Return (x, y) of the center of cell containing provided text 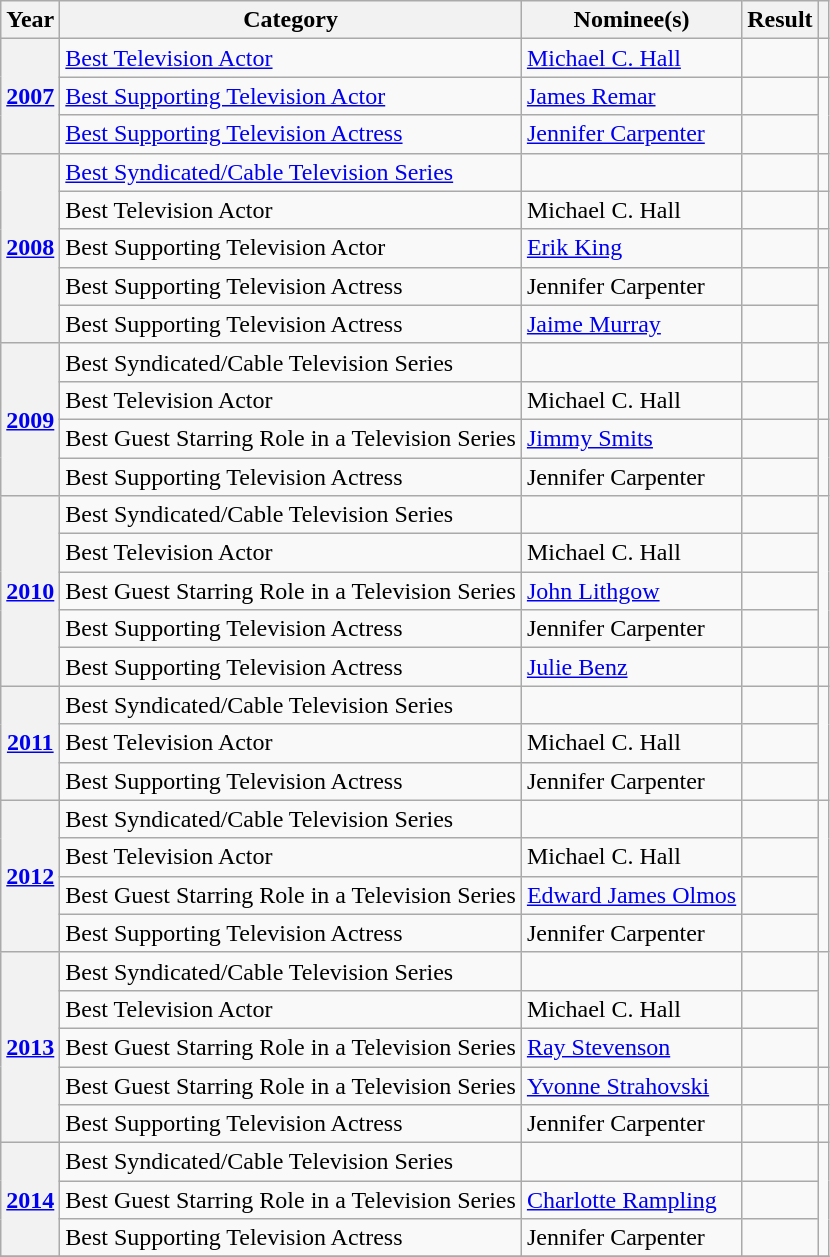
2012 (30, 876)
2014 (30, 1200)
Result (780, 20)
Jaime Murray (631, 324)
2011 (30, 743)
Edward James Olmos (631, 895)
Ray Stevenson (631, 1047)
2008 (30, 248)
2013 (30, 1047)
Julie Benz (631, 667)
James Remar (631, 96)
2009 (30, 419)
Yvonne Strahovski (631, 1085)
Year (30, 20)
2010 (30, 591)
Category (291, 20)
John Lithgow (631, 591)
Erik King (631, 248)
Charlotte Rampling (631, 1200)
2007 (30, 96)
Jimmy Smits (631, 438)
Nominee(s) (631, 20)
